Scan for the cell matching the given text and deliver its [x, y] coordinate at center. 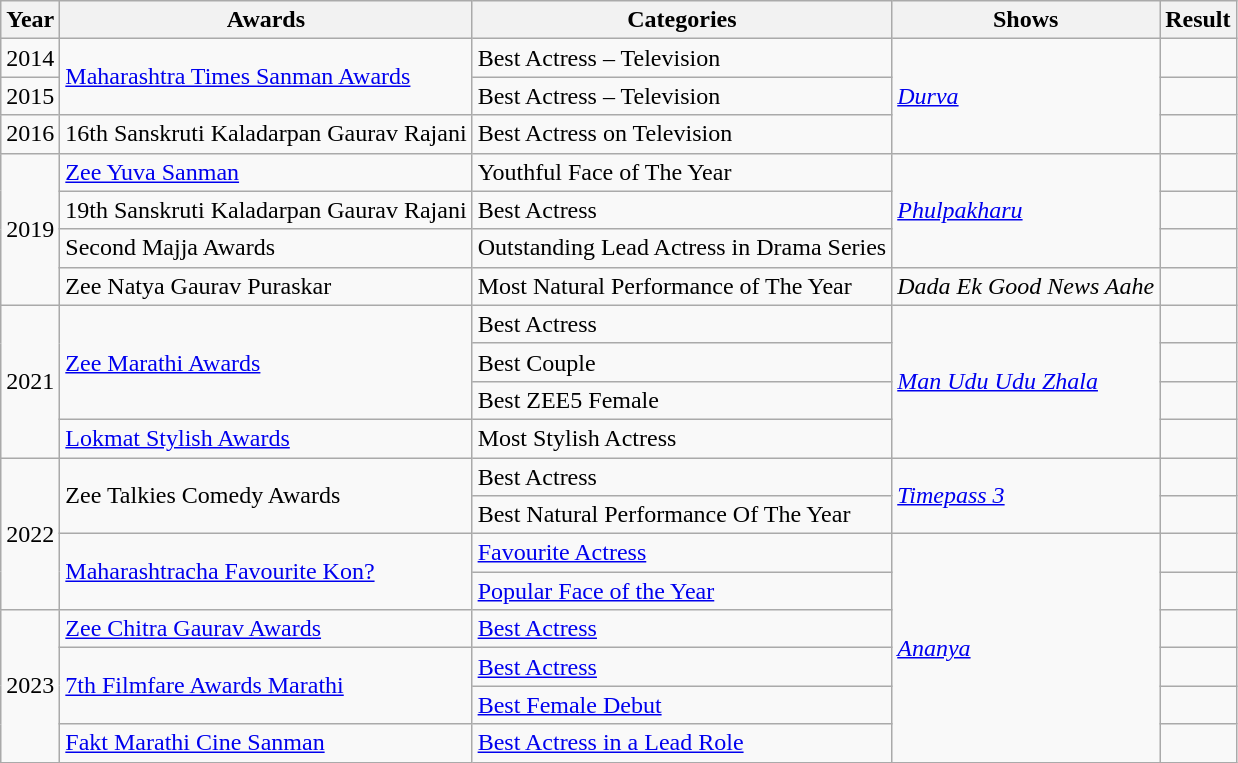
Most Natural Performance of The Year [682, 286]
Second Majja Awards [266, 248]
Best Actress in a Lead Role [682, 743]
Year [30, 20]
Zee Natya Gaurav Puraskar [266, 286]
2022 [30, 534]
Lokmat Stylish Awards [266, 438]
Maharashtra Times Sanman Awards [266, 77]
Categories [682, 20]
7th Filmfare Awards Marathi [266, 686]
Result [1198, 20]
Man Udu Udu Zhala [1026, 381]
16th Sanskruti Kaladarpan Gaurav Rajani [266, 134]
Popular Face of the Year [682, 591]
Best Actress on Television [682, 134]
Dada Ek Good News Aahe [1026, 286]
Awards [266, 20]
2016 [30, 134]
Best ZEE5 Female [682, 400]
Best Natural Performance Of The Year [682, 515]
Durva [1026, 96]
Ananya [1026, 648]
Most Stylish Actress [682, 438]
2019 [30, 229]
Best Female Debut [682, 705]
Timepass 3 [1026, 496]
2023 [30, 686]
Fakt Marathi Cine Sanman [266, 743]
2014 [30, 58]
Maharashtracha Favourite Kon? [266, 572]
Zee Talkies Comedy Awards [266, 496]
2021 [30, 381]
Zee Marathi Awards [266, 362]
Outstanding Lead Actress in Drama Series [682, 248]
19th Sanskruti Kaladarpan Gaurav Rajani [266, 210]
Zee Chitra Gaurav Awards [266, 629]
2015 [30, 96]
Best Couple [682, 362]
Favourite Actress [682, 553]
Phulpakharu [1026, 210]
Youthful Face of The Year [682, 172]
Shows [1026, 20]
Zee Yuva Sanman [266, 172]
